For the text-containing cell, return its midpoint in (X, Y) coordinate format. 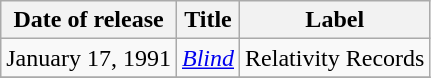
Title (208, 20)
Blind (208, 58)
January 17, 1991 (89, 58)
Relativity Records (335, 58)
Date of release (89, 20)
Label (335, 20)
